Scan for the cell matching the given text and deliver its [X, Y] coordinate at center. 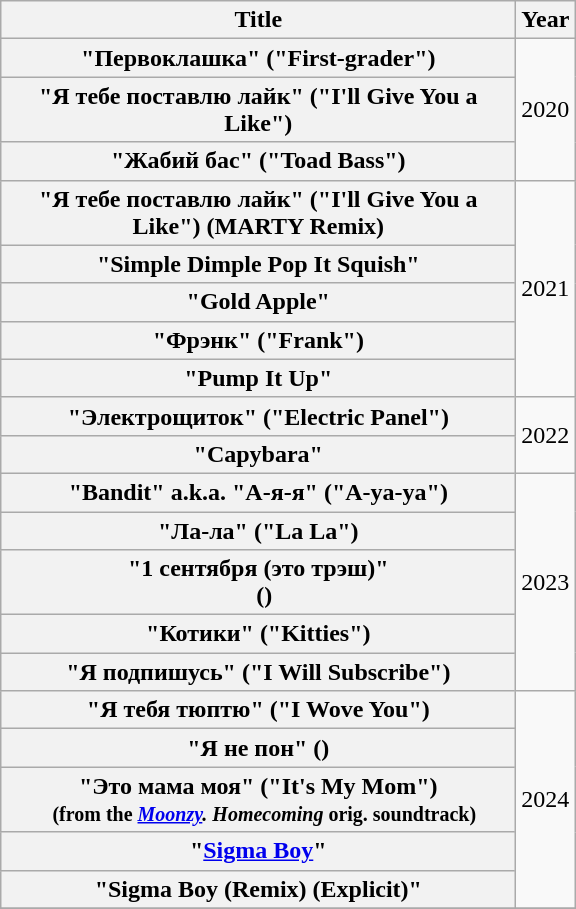
Title [258, 20]
"Я не пон" () [258, 748]
"Gold Apple" [258, 302]
"Pump It Up" [258, 378]
"Simple Dimple Pop It Squish" [258, 264]
"Электрощиток" ("Electric Panel") [258, 416]
Year [546, 20]
"Фрэнк" ("Frank") [258, 340]
"Я тебе поставлю лайк" ("I'll Give You a Like") [258, 110]
"1 сентября (это трэш)" () [258, 582]
2023 [546, 582]
"Bandit" a.k.a. "А-я-я" ("A-ya-ya") [258, 492]
2021 [546, 288]
"Capybara" [258, 454]
2022 [546, 435]
"Ла-ла" ("La La") [258, 531]
2024 [546, 800]
"Sigma Boy (Remix) (Explicit)" [258, 889]
"Котики" ("Kitties") [258, 634]
"Жабий бас" ("Toad Bass") [258, 161]
"Sigma Boy" [258, 851]
"Я тебя тюптю" ("I Wove You") [258, 710]
"Это мама моя" ("It's My Mom") (from the Moonzy. Homecoming orig. soundtrack) [258, 800]
2020 [546, 110]
"Первоклашка" ("First-grader") [258, 58]
"Я тебе поставлю лайк" ("I'll Give You a Like") (MARTY Remix) [258, 212]
"Я подпишусь" ("I Will Subscribe") [258, 672]
